Output the [X, Y] coordinate of the center of the cell containing the given text.  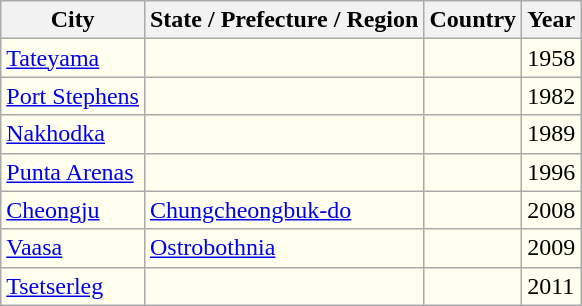
State / Prefecture / Region [284, 20]
Chungcheongbuk-do [284, 210]
Tsetserleg [73, 286]
Ostrobothnia [284, 248]
Vaasa [73, 248]
2011 [552, 286]
Tateyama [73, 58]
1982 [552, 96]
Country [473, 20]
Port Stephens [73, 96]
2009 [552, 248]
1989 [552, 134]
Cheongju [73, 210]
City [73, 20]
Year [552, 20]
1996 [552, 172]
Punta Arenas [73, 172]
Nakhodka [73, 134]
1958 [552, 58]
2008 [552, 210]
